Determine the (X, Y) coordinate at the center of the cell enclosing the given text.  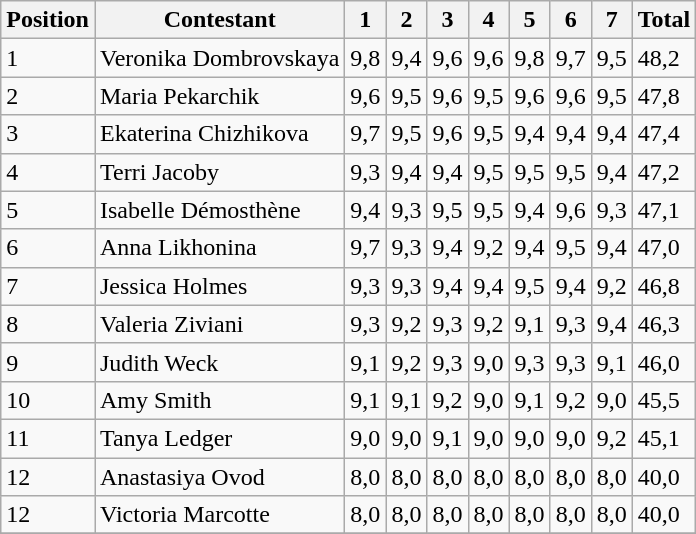
Maria Pekarchik (219, 96)
46,0 (664, 362)
46,8 (664, 286)
Judith Weck (219, 362)
Anastasiya Ovod (219, 477)
45,1 (664, 438)
9 (48, 362)
Anna Likhonina (219, 248)
47,2 (664, 172)
Contestant (219, 20)
Veronika Dombrovskaya (219, 58)
Amy Smith (219, 400)
Position (48, 20)
Tanya Ledger (219, 438)
11 (48, 438)
47,1 (664, 210)
Victoria Marcotte (219, 515)
Isabelle Démosthène (219, 210)
Terri Jacoby (219, 172)
47,4 (664, 134)
Jessica Holmes (219, 286)
Ekaterina Chizhikova (219, 134)
Total (664, 20)
48,2 (664, 58)
8 (48, 324)
46,3 (664, 324)
47,8 (664, 96)
10 (48, 400)
47,0 (664, 248)
Valeria Ziviani (219, 324)
45,5 (664, 400)
